Identify which cell holds the provided text, then report its (x, y) central coordinate. 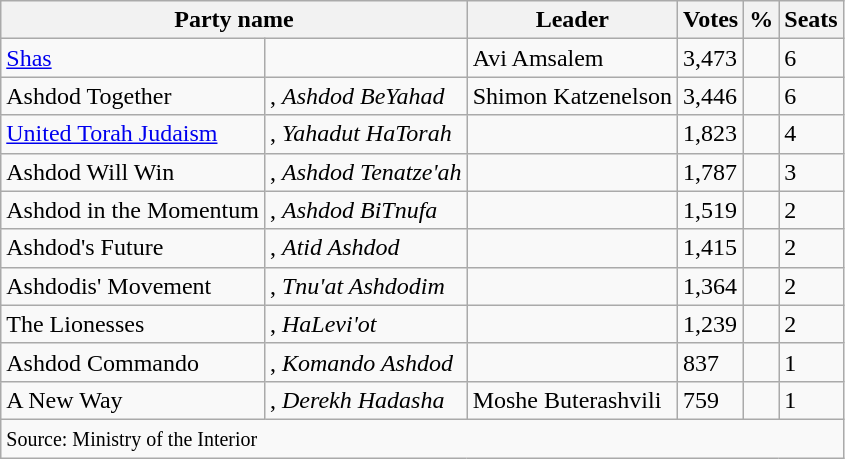
Ashdod in the Momentum (133, 210)
, Atid Ashdod (366, 248)
1,239 (711, 324)
Shas (133, 58)
4 (811, 134)
837 (711, 362)
Moshe Buterashvili (572, 400)
United Torah Judaism (133, 134)
Ashdod's Future (133, 248)
Shimon Katzenelson (572, 96)
% (762, 20)
Ashdodis' Movement (133, 286)
759 (711, 400)
, Ashdod BiTnufa (366, 210)
1,519 (711, 210)
, Komando Ashdod (366, 362)
3,446 (711, 96)
1,364 (711, 286)
, Ashdod Tenatze'ah (366, 172)
3 (811, 172)
Ashdod Will Win (133, 172)
Votes (711, 20)
Ashdod Commando (133, 362)
, Yahadut HaTorah (366, 134)
The Lionesses (133, 324)
1,415 (711, 248)
Party name (234, 20)
Ashdod Together (133, 96)
, Ashdod BeYahad (366, 96)
Source: Ministry of the Interior (422, 438)
Seats (811, 20)
3,473 (711, 58)
1,823 (711, 134)
Leader (572, 20)
, HaLevi'ot (366, 324)
, Derekh Hadasha (366, 400)
A New Way (133, 400)
1,787 (711, 172)
Avi Amsalem (572, 58)
, Tnu'at Ashdodim (366, 286)
